Provide the (x, y) coordinate of the cell's center where the given text is located.  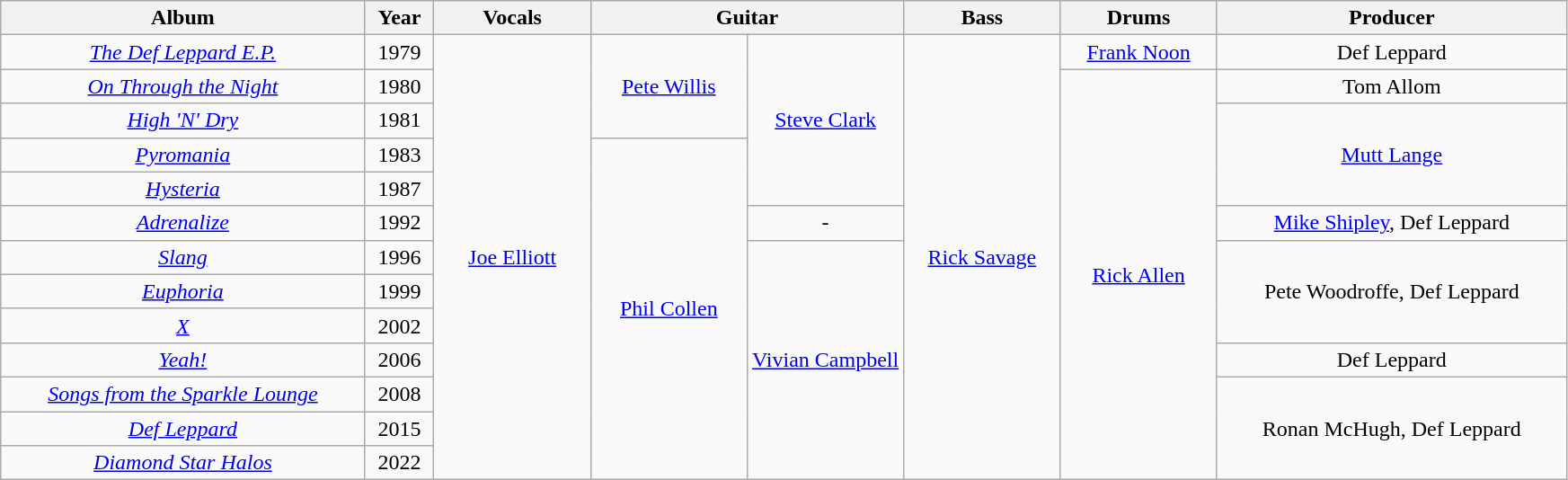
Producer (1391, 18)
Vivian Campbell (825, 360)
Guitar (748, 18)
Bass (982, 18)
Pyromania (183, 155)
1987 (399, 189)
Ronan McHugh, Def Leppard (1391, 428)
1981 (399, 120)
X (183, 325)
1996 (399, 257)
1979 (399, 52)
Steve Clark (825, 120)
Phil Collen (669, 309)
Slang (183, 257)
1999 (399, 291)
Joe Elliott (512, 257)
1983 (399, 155)
On Through the Night (183, 86)
2022 (399, 463)
Euphoria (183, 291)
Mike Shipley, Def Leppard (1391, 223)
Year (399, 18)
2002 (399, 325)
1992 (399, 223)
Diamond Star Halos (183, 463)
Pete Woodroffe, Def Leppard (1391, 291)
Drums (1138, 18)
1980 (399, 86)
Songs from the Sparkle Lounge (183, 394)
- (825, 223)
2008 (399, 394)
Tom Allom (1391, 86)
2015 (399, 429)
Rick Savage (982, 257)
High 'N' Dry (183, 120)
Rick Allen (1138, 275)
Yeah! (183, 360)
Album (183, 18)
Frank Noon (1138, 52)
The Def Leppard E.P. (183, 52)
2006 (399, 360)
Mutt Lange (1391, 155)
Vocals (512, 18)
Adrenalize (183, 223)
Hysteria (183, 189)
Pete Willis (669, 86)
